Locate the cell with the specified text and output its (x, y) center coordinate. 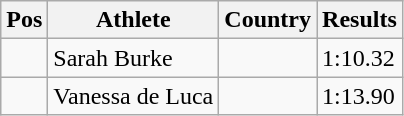
1:10.32 (360, 58)
Country (268, 20)
Sarah Burke (134, 58)
1:13.90 (360, 96)
Results (360, 20)
Athlete (134, 20)
Pos (24, 20)
Vanessa de Luca (134, 96)
